Output the [X, Y] coordinate of the center of the cell containing the given text.  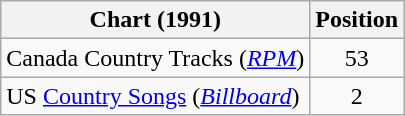
53 [357, 58]
US Country Songs (Billboard) [156, 96]
Position [357, 20]
2 [357, 96]
Canada Country Tracks (RPM) [156, 58]
Chart (1991) [156, 20]
